Pinpoint the cell where the given text exists, returning its (X, Y) midpoint coordinate. 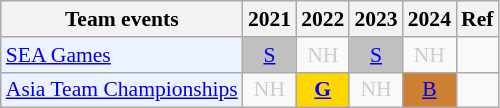
Team events (122, 19)
2021 (270, 19)
Ref (477, 19)
2023 (376, 19)
2022 (322, 19)
G (322, 90)
B (430, 90)
SEA Games (122, 55)
Asia Team Championships (122, 90)
2024 (430, 19)
